Find where the given text appears and provide that cell's center as [X, Y] coordinate. 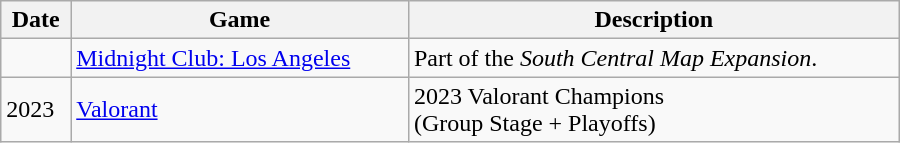
Midnight Club: Los Angeles [240, 58]
Game [240, 20]
Date [36, 20]
Description [654, 20]
Part of the South Central Map Expansion. [654, 58]
2023 [36, 110]
Valorant [240, 110]
2023 Valorant Champions(Group Stage + Playoffs) [654, 110]
